Capture the cell that displays the provided text and extract its (X, Y) central coordinate. 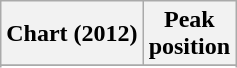
Peakposition (189, 34)
Chart (2012) (72, 34)
